Scan for the cell matching the given text and deliver its [X, Y] coordinate at center. 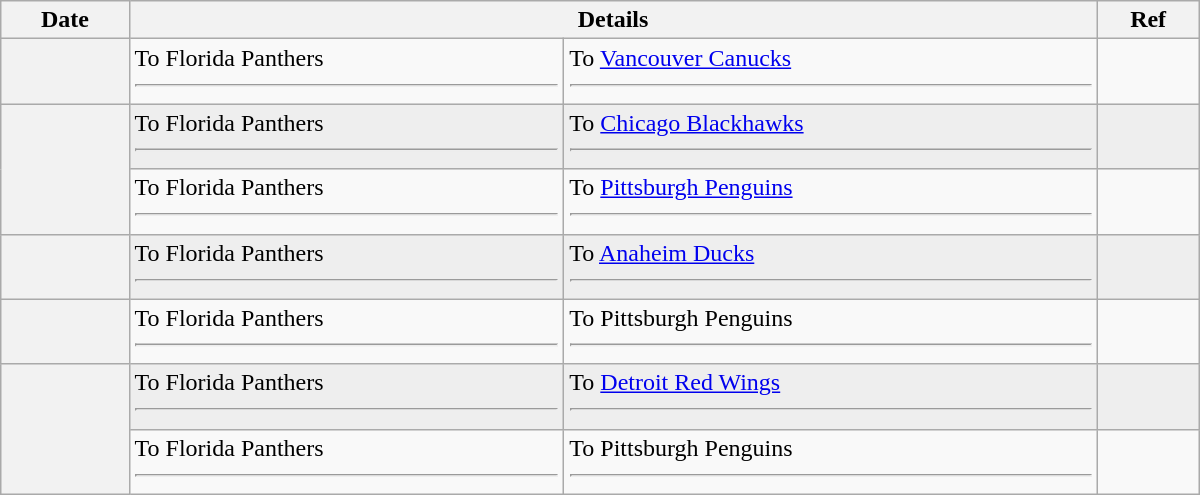
Details [613, 20]
To Chicago Blackhawks [830, 136]
To Vancouver Canucks [830, 72]
To Detroit Red Wings [830, 396]
Ref [1148, 20]
To Anaheim Ducks [830, 266]
Date [65, 20]
